Identify which cell holds the provided text, then report its [X, Y] central coordinate. 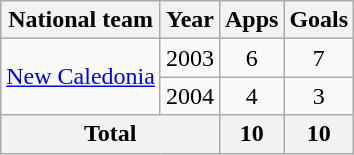
Year [190, 20]
2003 [190, 58]
7 [319, 58]
3 [319, 96]
2004 [190, 96]
National team [81, 20]
Total [110, 134]
Goals [319, 20]
Apps [251, 20]
6 [251, 58]
New Caledonia [81, 77]
4 [251, 96]
